Return the [X, Y] coordinate for the center point of the cell that contains the specified text.  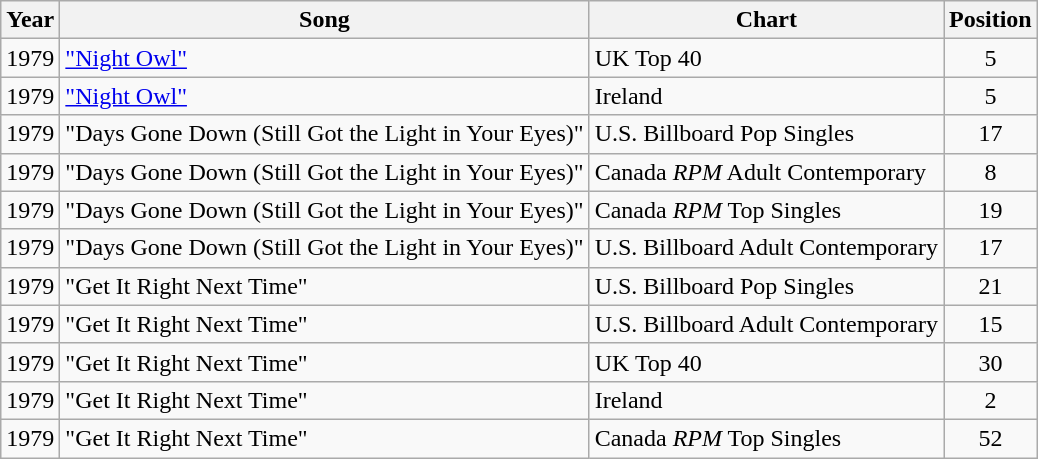
52 [991, 438]
15 [991, 324]
Position [991, 20]
Song [324, 20]
19 [991, 210]
Canada RPM Adult Contemporary [766, 172]
30 [991, 362]
2 [991, 400]
Year [30, 20]
Chart [766, 20]
21 [991, 286]
8 [991, 172]
